Capture the cell that displays the provided text and extract its (X, Y) central coordinate. 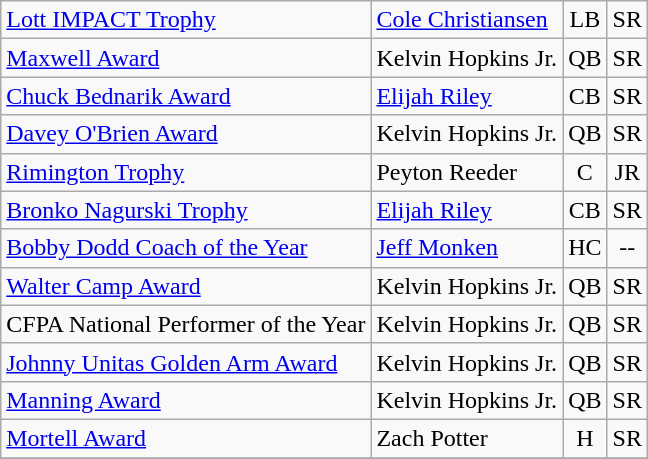
-- (627, 248)
Johnny Unitas Golden Arm Award (186, 362)
Davey O'Brien Award (186, 134)
Lott IMPACT Trophy (186, 20)
Peyton Reeder (467, 172)
Bobby Dodd Coach of the Year (186, 248)
Mortell Award (186, 438)
JR (627, 172)
Cole Christiansen (467, 20)
Walter Camp Award (186, 286)
Manning Award (186, 400)
Rimington Trophy (186, 172)
Zach Potter (467, 438)
HC (585, 248)
H (585, 438)
Bronko Nagurski Trophy (186, 210)
CFPA National Performer of the Year (186, 324)
Jeff Monken (467, 248)
Maxwell Award (186, 58)
C (585, 172)
LB (585, 20)
Chuck Bednarik Award (186, 96)
